Return the (x, y) coordinate for the center point of the cell that contains the specified text.  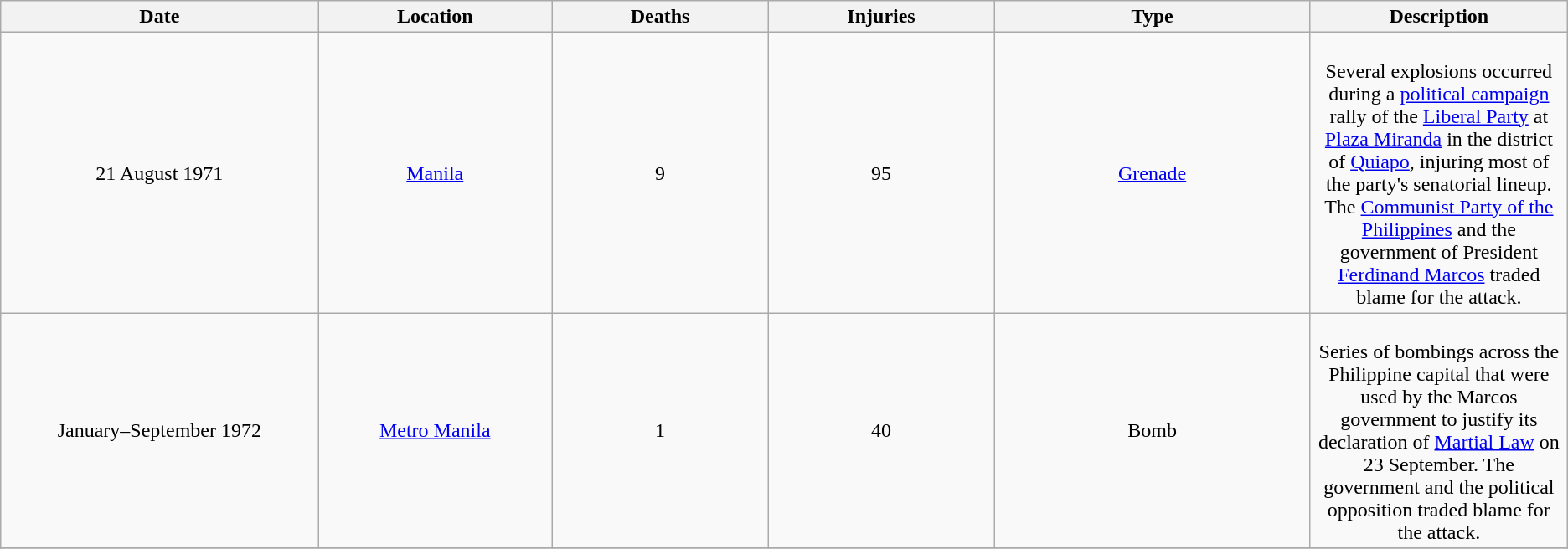
21 August 1971 (159, 172)
Location (436, 17)
Metro Manila (436, 430)
Manila (436, 172)
1 (660, 430)
Grenade (1153, 172)
Bomb (1153, 430)
Description (1439, 17)
40 (881, 430)
Type (1153, 17)
January–September 1972 (159, 430)
Date (159, 17)
Deaths (660, 17)
Injuries (881, 17)
9 (660, 172)
95 (881, 172)
